Extract the (X, Y) coordinate from the center of the cell holding the provided text.  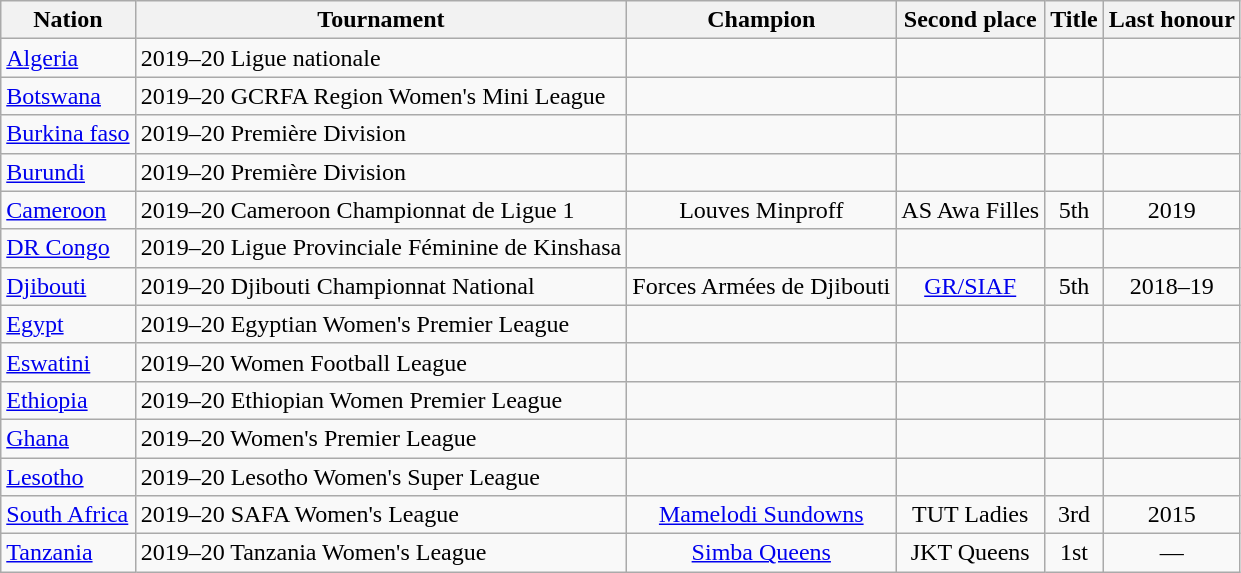
Algeria (68, 58)
Tournament (381, 20)
2019–20 Ligue nationale (381, 58)
Champion (762, 20)
2019 (1172, 210)
Burundi (68, 172)
Louves Minproff (762, 210)
1st (1074, 553)
— (1172, 553)
3rd (1074, 515)
JKT Queens (970, 553)
South Africa (68, 515)
Cameroon (68, 210)
2019–20 Cameroon Championnat de Ligue 1 (381, 210)
Lesotho (68, 477)
2019–20 GCRFA Region Women's Mini League (381, 96)
DR Congo (68, 248)
Ghana (68, 438)
Eswatini (68, 362)
Ethiopia (68, 400)
2019–20 Djibouti Championnat National (381, 286)
2019–20 Women Football League (381, 362)
2018–19 (1172, 286)
Simba Queens (762, 553)
2019–20 SAFA Women's League (381, 515)
2019–20 Ligue Provinciale Féminine de Kinshasa (381, 248)
Forces Armées de Djibouti (762, 286)
GR/SIAF (970, 286)
2019–20 Lesotho Women's Super League (381, 477)
Egypt (68, 324)
Tanzania (68, 553)
Title (1074, 20)
Nation (68, 20)
Botswana (68, 96)
TUT Ladies (970, 515)
2015 (1172, 515)
2019–20 Ethiopian Women Premier League (381, 400)
Mamelodi Sundowns (762, 515)
Last honour (1172, 20)
2019–20 Egyptian Women's Premier League (381, 324)
Second place (970, 20)
Burkina faso (68, 134)
2019–20 Tanzania Women's League (381, 553)
2019–20 Women's Premier League (381, 438)
AS Awa Filles (970, 210)
Djibouti (68, 286)
